Return [x, y] of the center of cell containing provided text 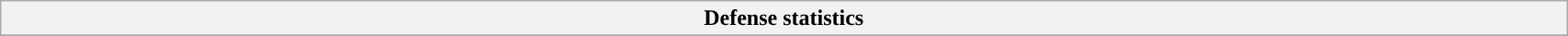
Defense statistics [784, 18]
